Search for the cell housing the specified text and yield its (X, Y) center coordinate. 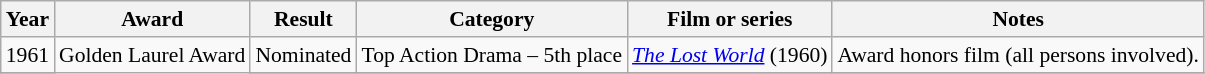
1961 (28, 55)
Award (152, 19)
Year (28, 19)
Nominated (303, 55)
Result (303, 19)
The Lost World (1960) (730, 55)
Notes (1018, 19)
Award honors film (all persons involved). (1018, 55)
Category (492, 19)
Golden Laurel Award (152, 55)
Film or series (730, 19)
Top Action Drama – 5th place (492, 55)
